From the cell containing the given text, extract its center point as [x, y] coordinate. 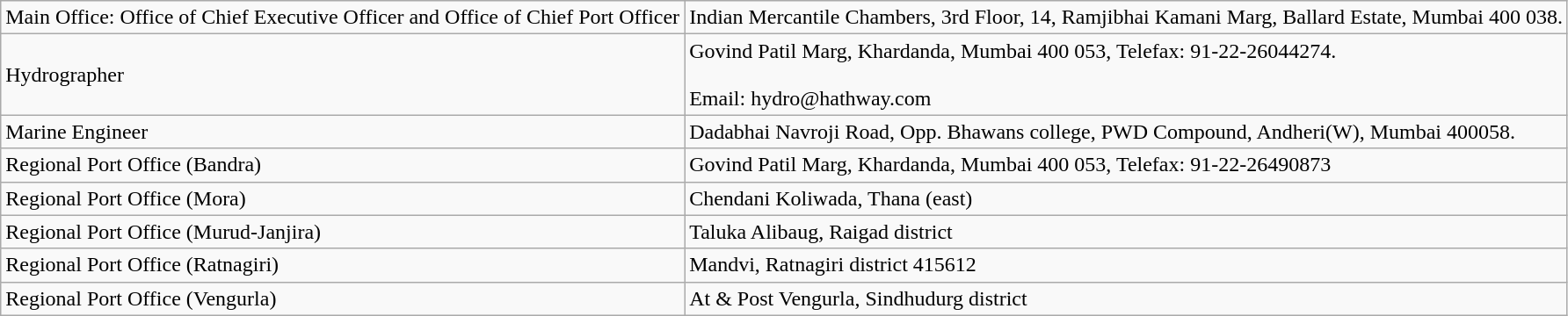
Mandvi, Ratnagiri district 415612 [1127, 265]
At & Post Vengurla, Sindhudurg district [1127, 298]
Dadabhai Navroji Road, Opp. Bhawans college, PWD Compound, Andheri(W), Mumbai 400058. [1127, 132]
Taluka Alibaug, Raigad district [1127, 232]
Regional Port Office (Vengurla) [343, 298]
Marine Engineer [343, 132]
Hydrographer [343, 75]
Main Office: Office of Chief Executive Officer and Office of Chief Port Officer [343, 18]
Regional Port Office (Ratnagiri) [343, 265]
Regional Port Office (Mora) [343, 198]
Govind Patil Marg, Khardanda, Mumbai 400 053, Telefax: 91-22-26044274.Email: hydro@hathway.com [1127, 75]
Govind Patil Marg, Khardanda, Mumbai 400 053, Telefax: 91-22-26490873 [1127, 165]
Regional Port Office (Bandra) [343, 165]
Regional Port Office (Murud-Janjira) [343, 232]
Indian Mercantile Chambers, 3rd Floor, 14, Ramjibhai Kamani Marg, Ballard Estate, Mumbai 400 038. [1127, 18]
Chendani Koliwada, Thana (east) [1127, 198]
